From the cell containing the given text, extract its center point as [x, y] coordinate. 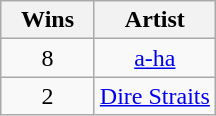
2 [48, 96]
Dire Straits [154, 96]
Wins [48, 20]
8 [48, 58]
Artist [154, 20]
a-ha [154, 58]
